Output the (X, Y) coordinate of the center of the cell containing the given text.  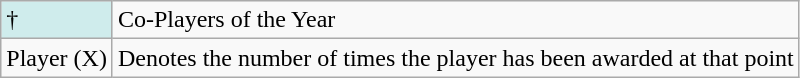
Player (X) (57, 58)
Co-Players of the Year (456, 20)
† (57, 20)
Denotes the number of times the player has been awarded at that point (456, 58)
